Identify which cell holds the provided text, then report its (x, y) central coordinate. 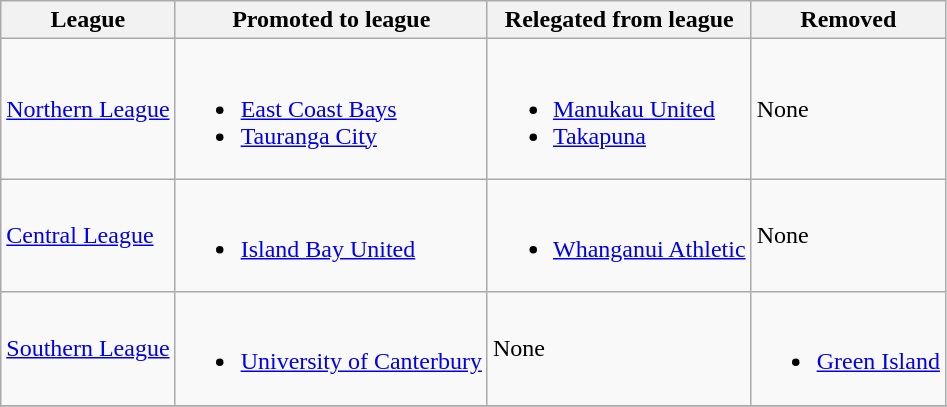
Manukau UnitedTakapuna (619, 109)
Green Island (848, 348)
League (88, 20)
Removed (848, 20)
Whanganui Athletic (619, 236)
University of Canterbury (331, 348)
Central League (88, 236)
Promoted to league (331, 20)
Island Bay United (331, 236)
Southern League (88, 348)
East Coast BaysTauranga City (331, 109)
Relegated from league (619, 20)
Northern League (88, 109)
